Search for the cell housing the specified text and yield its [x, y] center coordinate. 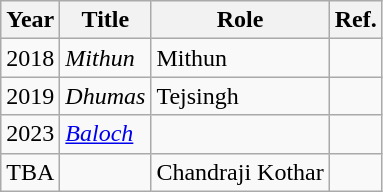
Dhumas [106, 96]
Baloch [106, 134]
Role [240, 20]
Year [30, 20]
Ref. [356, 20]
Tejsingh [240, 96]
TBA [30, 172]
Title [106, 20]
Chandraji Kothar [240, 172]
2018 [30, 58]
2023 [30, 134]
2019 [30, 96]
